Output the (x, y) coordinate of the center of the cell containing the given text.  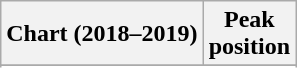
Chart (2018–2019) (102, 34)
Peakposition (249, 34)
